Locate the cell with the specified text and output its [x, y] center coordinate. 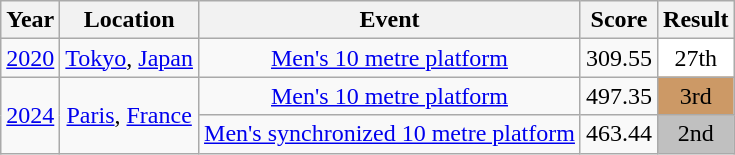
497.35 [618, 96]
27th [696, 58]
Score [618, 20]
2nd [696, 134]
Location [130, 20]
Event [390, 20]
Paris, France [130, 115]
Tokyo, Japan [130, 58]
3rd [696, 96]
463.44 [618, 134]
Result [696, 20]
2020 [30, 58]
2024 [30, 115]
Year [30, 20]
309.55 [618, 58]
Men's synchronized 10 metre platform [390, 134]
